Pinpoint the cell where the given text exists, returning its (x, y) midpoint coordinate. 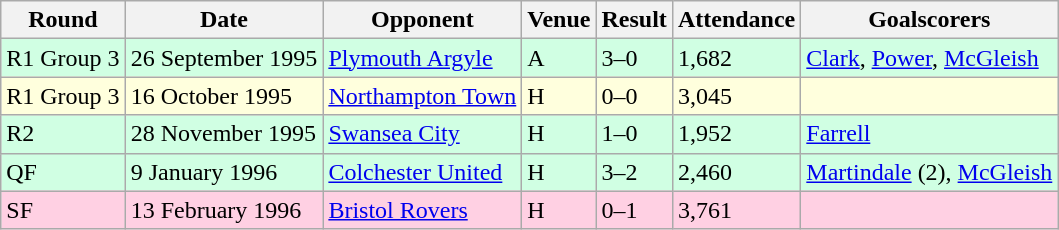
2,460 (736, 172)
SF (63, 210)
1,682 (736, 58)
Farrell (930, 134)
Swansea City (422, 134)
Date (224, 20)
QF (63, 172)
1,952 (736, 134)
Opponent (422, 20)
Northampton Town (422, 96)
13 February 1996 (224, 210)
Plymouth Argyle (422, 58)
Martindale (2), McGleish (930, 172)
Goalscorers (930, 20)
9 January 1996 (224, 172)
A (559, 58)
16 October 1995 (224, 96)
Colchester United (422, 172)
3,045 (736, 96)
R2 (63, 134)
26 September 1995 (224, 58)
Result (634, 20)
Round (63, 20)
3,761 (736, 210)
28 November 1995 (224, 134)
1–0 (634, 134)
Bristol Rovers (422, 210)
Clark, Power, McGleish (930, 58)
Venue (559, 20)
0–0 (634, 96)
Attendance (736, 20)
0–1 (634, 210)
3–0 (634, 58)
3–2 (634, 172)
